Scan for the cell matching the given text and deliver its [x, y] coordinate at center. 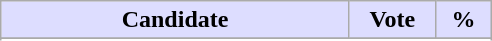
% [463, 20]
Vote [392, 20]
Candidate [176, 20]
